For the text-containing cell, return its midpoint in [x, y] coordinate format. 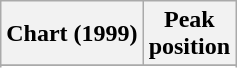
Peakposition [189, 34]
Chart (1999) [72, 34]
